For the text-containing cell, return its midpoint in [X, Y] coordinate format. 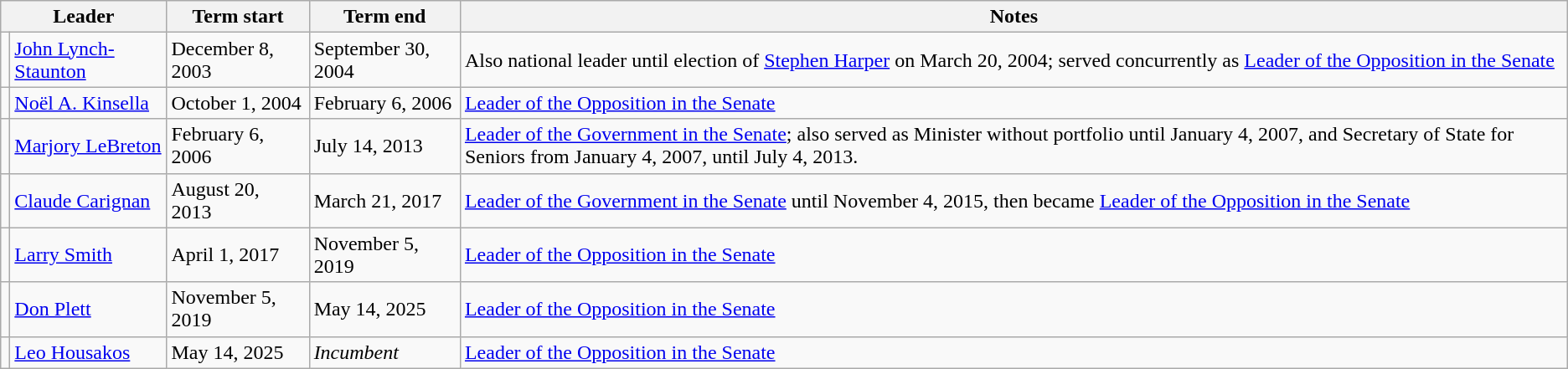
Also national leader until election of Stephen Harper on March 20, 2004; served concurrently as Leader of the Opposition in the Senate [1014, 60]
Term start [238, 17]
March 21, 2017 [384, 201]
Notes [1014, 17]
December 8, 2003 [238, 60]
July 14, 2013 [384, 146]
Noël A. Kinsella [89, 103]
Don Plett [89, 310]
Leo Housakos [89, 352]
October 1, 2004 [238, 103]
Larry Smith [89, 254]
Claude Carignan [89, 201]
Leader of the Government in the Senate until November 4, 2015, then became Leader of the Opposition in the Senate [1014, 201]
August 20, 2013 [238, 201]
April 1, 2017 [238, 254]
September 30, 2004 [384, 60]
Marjory LeBreton [89, 146]
John Lynch-Staunton [89, 60]
Incumbent [384, 352]
Term end [384, 17]
Leader [84, 17]
